Capture the cell that displays the provided text and extract its [X, Y] central coordinate. 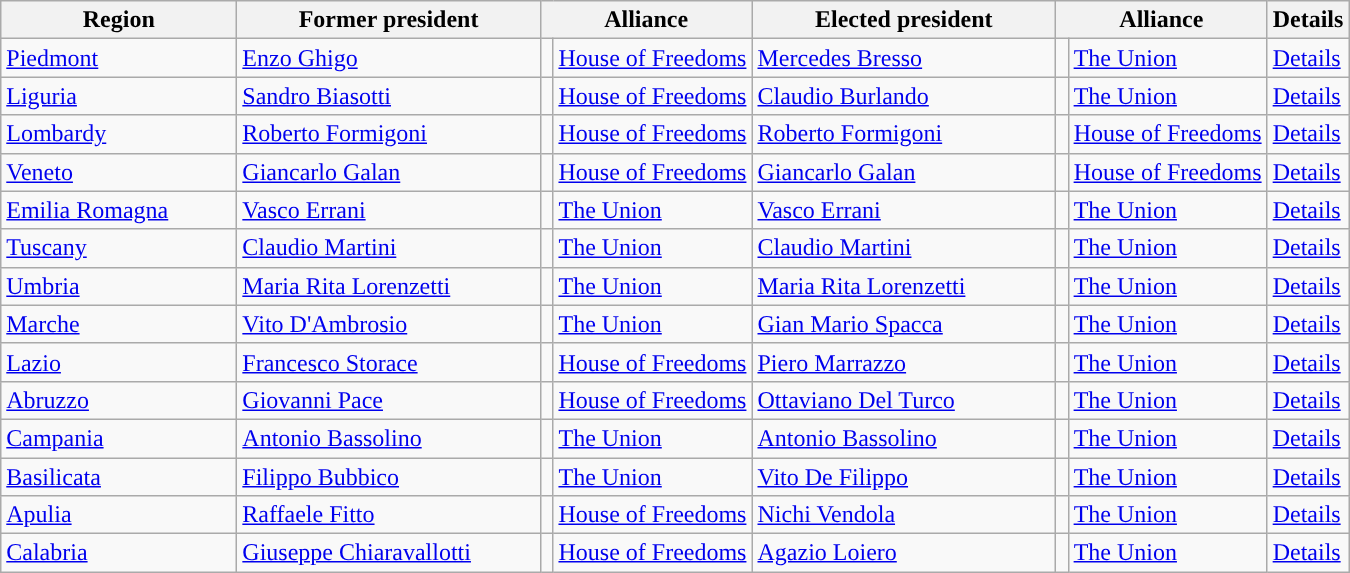
Ottaviano Del Turco [904, 400]
Calabria [119, 553]
Abruzzo [119, 400]
Francesco Storace [389, 362]
Apulia [119, 515]
Giovanni Pace [389, 400]
Veneto [119, 172]
Sandro Biasotti [389, 96]
Nichi Vendola [904, 515]
Emilia Romagna [119, 210]
Enzo Ghigo [389, 58]
Tuscany [119, 248]
Liguria [119, 96]
Vito De Filippo [904, 477]
Filippo Bubbico [389, 477]
Lombardy [119, 134]
Claudio Burlando [904, 96]
Former president [389, 20]
Campania [119, 438]
Lazio [119, 362]
Piedmont [119, 58]
Umbria [119, 286]
Marche [119, 324]
Elected president [904, 20]
Agazio Loiero [904, 553]
Basilicata [119, 477]
Vito D'Ambrosio [389, 324]
Giuseppe Chiaravallotti [389, 553]
Piero Marrazzo [904, 362]
Mercedes Bresso [904, 58]
Raffaele Fitto [389, 515]
Region [119, 20]
Gian Mario Spacca [904, 324]
